Determine the (X, Y) coordinate at the center of the cell enclosing the given text.  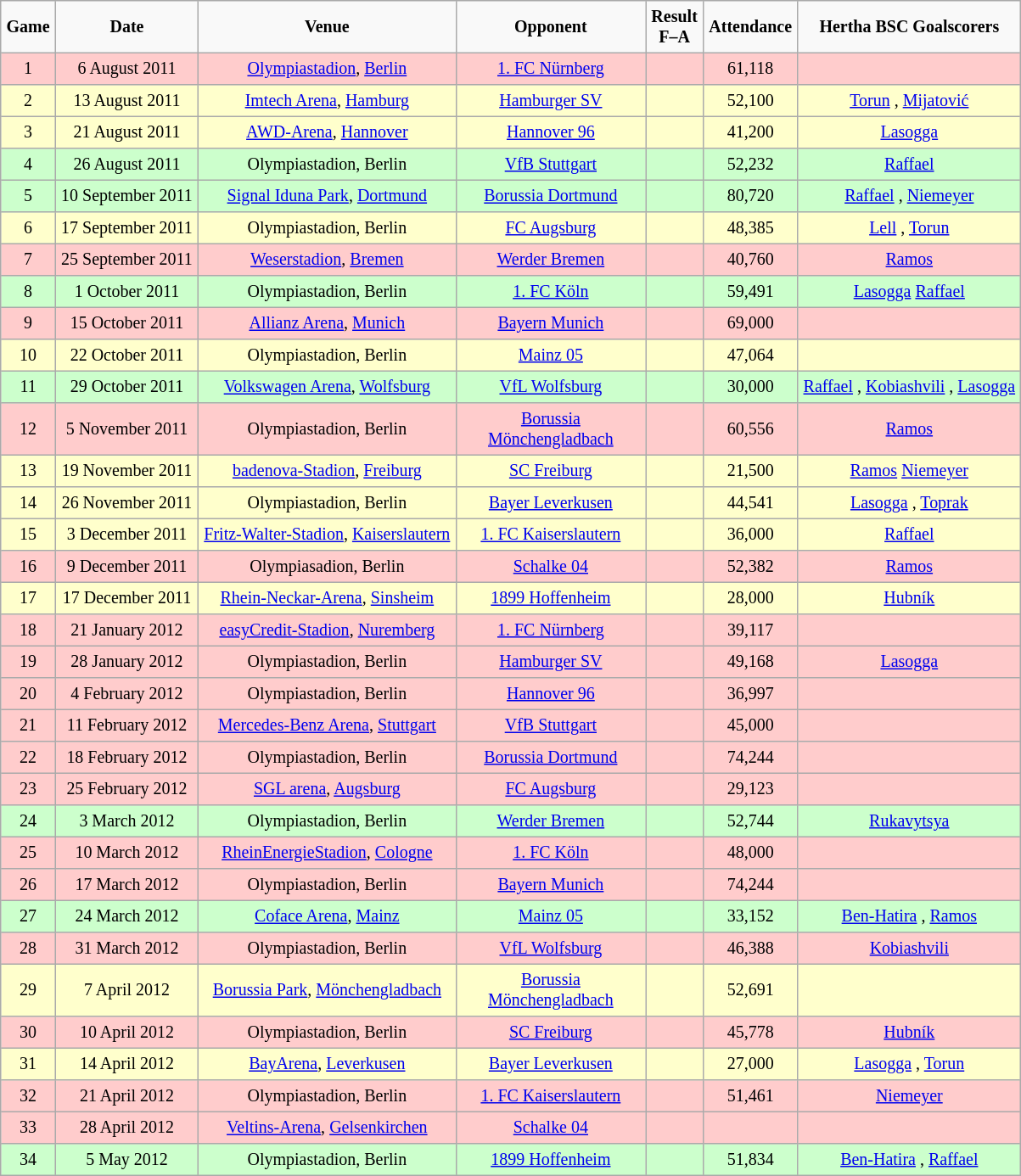
10 September 2011 (126, 196)
28 January 2012 (126, 662)
41,200 (750, 132)
25 September 2011 (126, 260)
59,491 (750, 292)
17 (29, 598)
Lasogga , Toprak (910, 503)
AWD-Arena, Hannover (328, 132)
Opponent (551, 27)
6 (29, 228)
Signal Iduna Park, Dortmund (328, 196)
46,388 (750, 949)
80,720 (750, 196)
Niemeyer (910, 1096)
1 (29, 69)
52,691 (750, 990)
3 December 2011 (126, 535)
RheinEnergieStadion, Cologne (328, 853)
Mercedes-Benz Arena, Stuttgart (328, 725)
30 (29, 1033)
Olympiasadion, Berlin (328, 567)
33,152 (750, 916)
24 March 2012 (126, 916)
10 (29, 356)
10 March 2012 (126, 853)
31 (29, 1064)
Kobiashvili (910, 949)
40,760 (750, 260)
Veltins-Arena, Gelsenkirchen (328, 1128)
61,118 (750, 69)
6 August 2011 (126, 69)
52,382 (750, 567)
31 March 2012 (126, 949)
19 (29, 662)
7 April 2012 (126, 990)
52,744 (750, 821)
Venue (328, 27)
3 March 2012 (126, 821)
Raffael , Niemeyer (910, 196)
44,541 (750, 503)
Game (29, 27)
9 December 2011 (126, 567)
Lasogga Raffael (910, 292)
1 October 2011 (126, 292)
60,556 (750, 429)
ResultF–A (675, 27)
17 December 2011 (126, 598)
7 (29, 260)
29 October 2011 (126, 387)
Attendance (750, 27)
4 (29, 165)
Rukavytsya (910, 821)
18 (29, 630)
21 (29, 725)
52,232 (750, 165)
Lell , Torun (910, 228)
Weserstadion, Bremen (328, 260)
8 (29, 292)
badenova-Stadion, Freiburg (328, 471)
34 (29, 1160)
13 August 2011 (126, 101)
32 (29, 1096)
25 February 2012 (126, 789)
21 April 2012 (126, 1096)
Allianz Arena, Munich (328, 323)
45,000 (750, 725)
25 (29, 853)
13 (29, 471)
22 October 2011 (126, 356)
39,117 (750, 630)
easyCredit-Stadion, Nuremberg (328, 630)
SGL arena, Augsburg (328, 789)
28,000 (750, 598)
5 May 2012 (126, 1160)
Lasogga , Torun (910, 1064)
27 (29, 916)
28 April 2012 (126, 1128)
12 (29, 429)
9 (29, 323)
Hertha BSC Goalscorers (910, 27)
21,500 (750, 471)
15 October 2011 (126, 323)
52,100 (750, 101)
45,778 (750, 1033)
26 August 2011 (126, 165)
Borussia Park, Mönchengladbach (328, 990)
5 (29, 196)
16 (29, 567)
18 February 2012 (126, 758)
30,000 (750, 387)
2 (29, 101)
11 (29, 387)
4 February 2012 (126, 694)
21 January 2012 (126, 630)
20 (29, 694)
33 (29, 1128)
36,000 (750, 535)
Rhein-Neckar-Arena, Sinsheim (328, 598)
Torun , Mijatović (910, 101)
Imtech Arena, Hamburg (328, 101)
51,834 (750, 1160)
BayArena, Leverkusen (328, 1064)
10 April 2012 (126, 1033)
14 April 2012 (126, 1064)
11 February 2012 (126, 725)
14 (29, 503)
27,000 (750, 1064)
26 (29, 885)
22 (29, 758)
15 (29, 535)
23 (29, 789)
36,997 (750, 694)
24 (29, 821)
Date (126, 27)
51,461 (750, 1096)
48,385 (750, 228)
48,000 (750, 853)
Ben-Hatira , Raffael (910, 1160)
Coface Arena, Mainz (328, 916)
49,168 (750, 662)
3 (29, 132)
69,000 (750, 323)
Raffael , Kobiashvili , Lasogga (910, 387)
26 November 2011 (126, 503)
28 (29, 949)
29,123 (750, 789)
Volkswagen Arena, Wolfsburg (328, 387)
Ben-Hatira , Ramos (910, 916)
Ramos Niemeyer (910, 471)
21 August 2011 (126, 132)
17 March 2012 (126, 885)
29 (29, 990)
5 November 2011 (126, 429)
47,064 (750, 356)
17 September 2011 (126, 228)
Fritz-Walter-Stadion, Kaiserslautern (328, 535)
19 November 2011 (126, 471)
